Output the (x, y) coordinate of the center of the cell containing the given text.  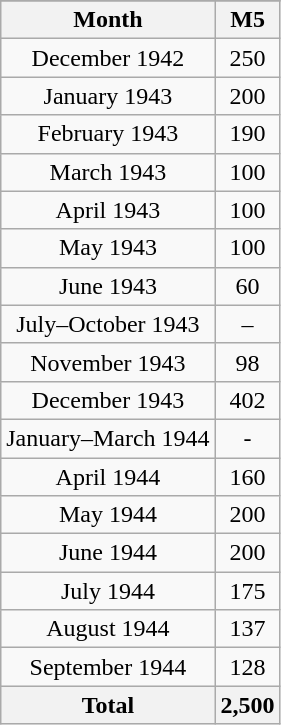
April 1943 (108, 210)
November 1943 (108, 362)
January–March 1944 (108, 438)
February 1943 (108, 134)
160 (248, 477)
2,500 (248, 705)
August 1944 (108, 629)
98 (248, 362)
June 1943 (108, 286)
May 1944 (108, 515)
175 (248, 591)
60 (248, 286)
September 1944 (108, 667)
January 1943 (108, 96)
Total (108, 705)
137 (248, 629)
December 1943 (108, 400)
M5 (248, 20)
March 1943 (108, 172)
July 1944 (108, 591)
Month (108, 20)
April 1944 (108, 477)
128 (248, 667)
- (248, 438)
190 (248, 134)
December 1942 (108, 58)
– (248, 324)
May 1943 (108, 248)
250 (248, 58)
July–October 1943 (108, 324)
402 (248, 400)
June 1944 (108, 553)
